Pinpoint the cell where the given text exists, returning its (X, Y) midpoint coordinate. 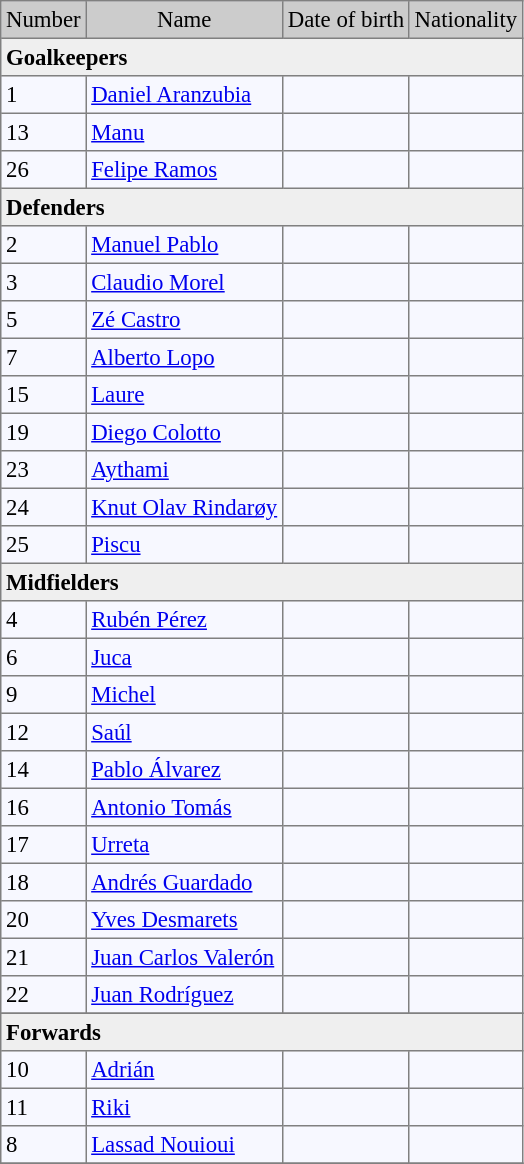
Antonio Tomás (184, 807)
21 (44, 957)
1 (44, 95)
Adrián (184, 1070)
Claudio Morel (184, 282)
24 (44, 507)
Lassad Nouioui (184, 1145)
Zé Castro (184, 320)
13 (44, 132)
17 (44, 845)
8 (44, 1145)
14 (44, 770)
16 (44, 807)
22 (44, 995)
5 (44, 320)
Diego Colotto (184, 432)
Daniel Aranzubia (184, 95)
6 (44, 657)
Michel (184, 695)
Andrés Guardado (184, 882)
Number (44, 20)
Aythami (184, 470)
Urreta (184, 845)
Forwards (262, 1032)
Juan Carlos Valerón (184, 957)
Piscu (184, 545)
Saúl (184, 732)
18 (44, 882)
Midfielders (262, 582)
4 (44, 620)
20 (44, 920)
Date of birth (346, 20)
Manu (184, 132)
3 (44, 282)
Juan Rodríguez (184, 995)
Goalkeepers (262, 57)
Rubén Pérez (184, 620)
Defenders (262, 207)
11 (44, 1107)
12 (44, 732)
2 (44, 245)
9 (44, 695)
Yves Desmarets (184, 920)
Laure (184, 395)
Pablo Álvarez (184, 770)
Felipe Ramos (184, 170)
Knut Olav Rindarøy (184, 507)
19 (44, 432)
23 (44, 470)
10 (44, 1070)
15 (44, 395)
Manuel Pablo (184, 245)
Alberto Lopo (184, 357)
7 (44, 357)
26 (44, 170)
Riki (184, 1107)
Name (184, 20)
Nationality (466, 20)
Juca (184, 657)
25 (44, 545)
